Determine the (x, y) coordinate at the center of the cell enclosing the given text.  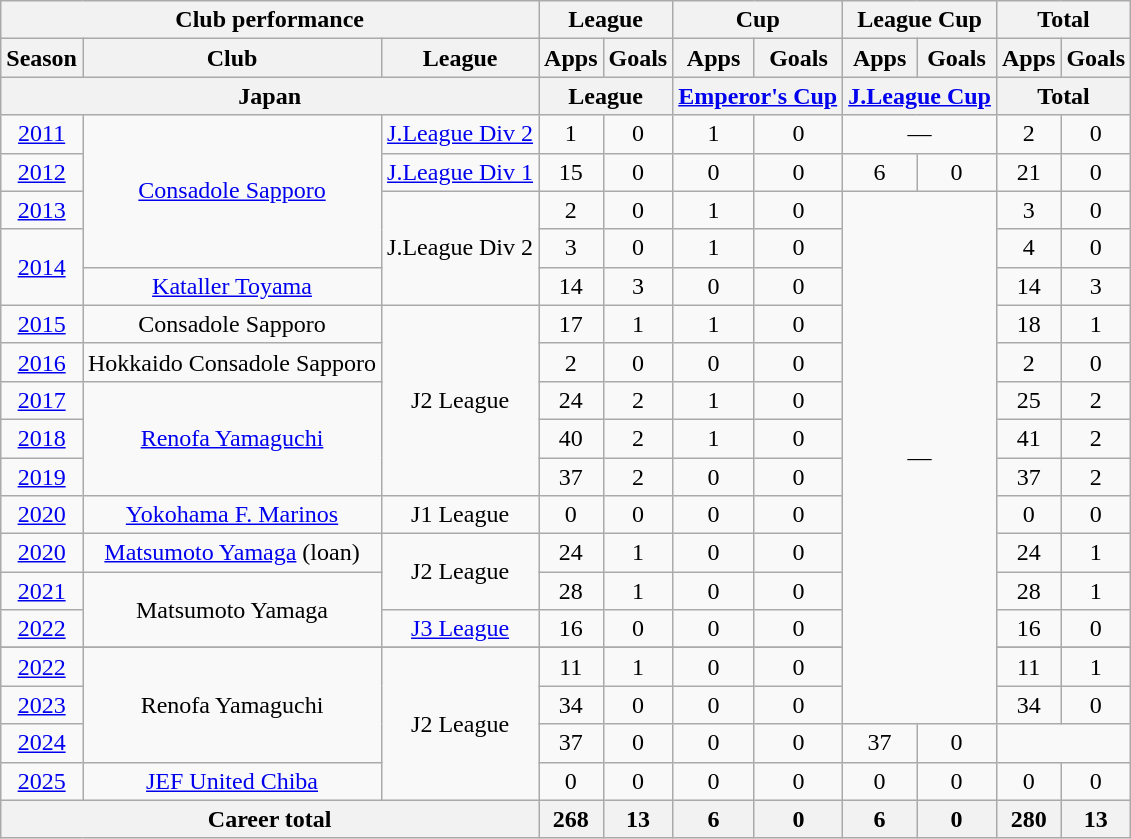
JEF United Chiba (232, 781)
League Cup (920, 20)
2011 (42, 134)
41 (1028, 438)
Matsumoto Yamaga (232, 610)
J3 League (460, 629)
Matsumoto Yamaga (loan) (232, 553)
J.League Div 1 (460, 172)
2024 (42, 743)
21 (1028, 172)
40 (571, 438)
2013 (42, 210)
4 (1028, 248)
2016 (42, 362)
Club (232, 58)
2014 (42, 267)
18 (1028, 324)
Season (42, 58)
2021 (42, 591)
Japan (270, 96)
2018 (42, 438)
2015 (42, 324)
25 (1028, 400)
2019 (42, 477)
J1 League (460, 515)
280 (1028, 819)
2025 (42, 781)
Hokkaido Consadole Sapporo (232, 362)
Emperor's Cup (758, 96)
Kataller Toyama (232, 286)
2023 (42, 705)
2012 (42, 172)
Yokohama F. Marinos (232, 515)
J.League Cup (920, 96)
Club performance (270, 20)
17 (571, 324)
Cup (758, 20)
268 (571, 819)
15 (571, 172)
Career total (270, 819)
2017 (42, 400)
